Capture the cell that displays the provided text and extract its (X, Y) central coordinate. 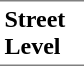
Street Level (42, 33)
